Find where the given text appears and provide that cell's center as (X, Y) coordinate. 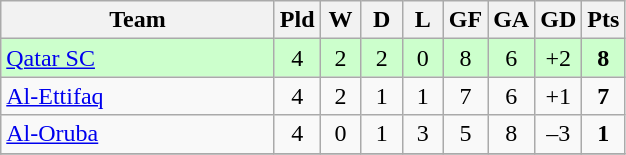
Al-Oruba (138, 134)
Pld (297, 20)
Pts (604, 20)
W (340, 20)
D (382, 20)
5 (465, 134)
Team (138, 20)
Al-Ettifaq (138, 96)
GD (558, 20)
3 (422, 134)
–3 (558, 134)
+2 (558, 58)
GA (512, 20)
+1 (558, 96)
L (422, 20)
Qatar SC (138, 58)
GF (465, 20)
